Identify which cell holds the provided text, then report its [x, y] central coordinate. 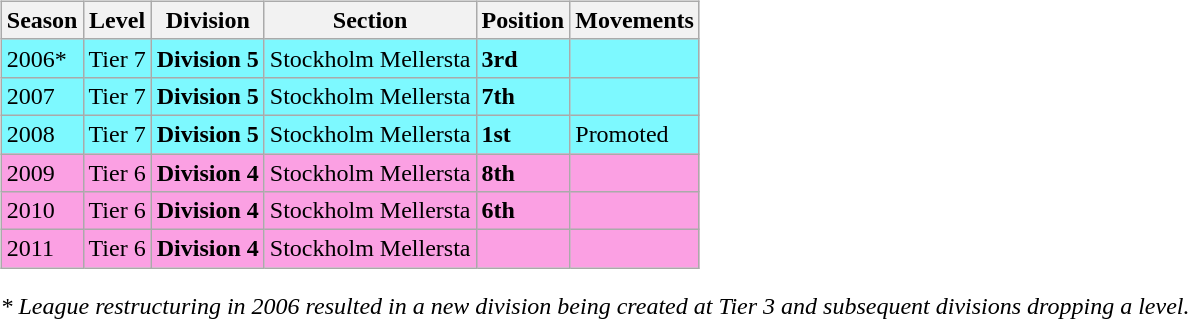
Level [117, 20]
2011 [42, 249]
2009 [42, 173]
6th [523, 211]
2008 [42, 134]
1st [523, 134]
Promoted [635, 134]
Position [523, 20]
3rd [523, 58]
Season [42, 20]
2006* [42, 58]
2010 [42, 211]
Section [370, 20]
7th [523, 96]
Movements [635, 20]
Division [208, 20]
2007 [42, 96]
8th [523, 173]
